Search for the cell housing the specified text and yield its (X, Y) center coordinate. 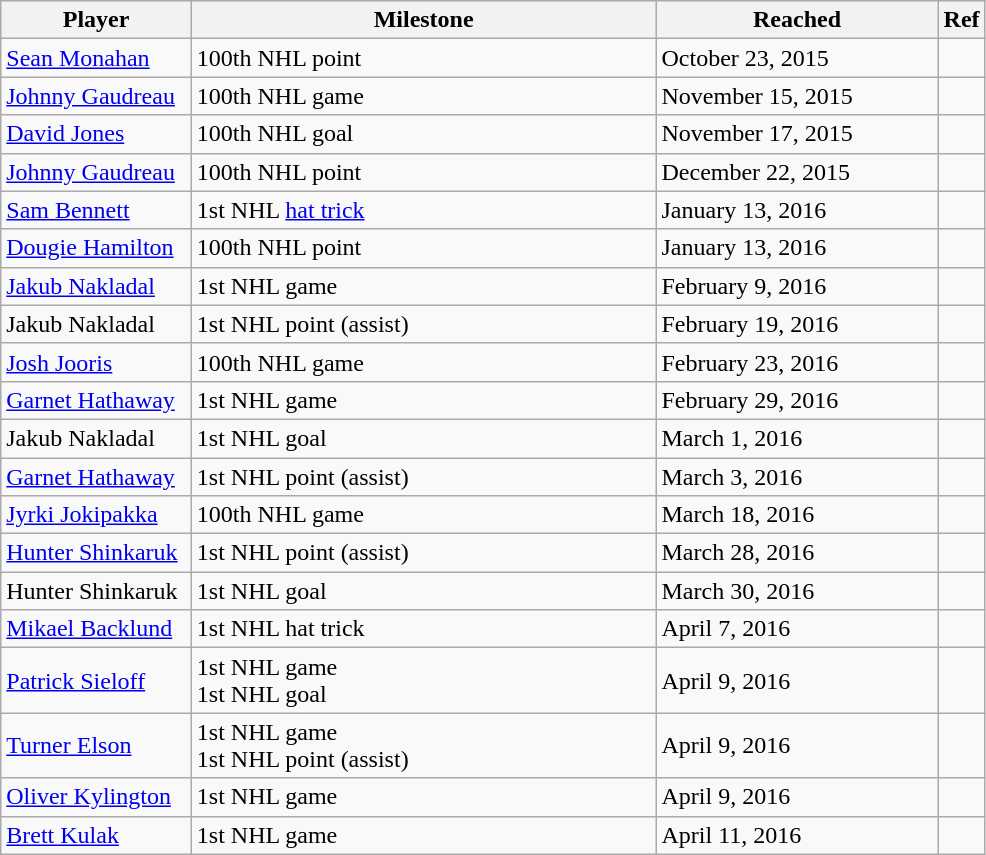
Sean Monahan (96, 58)
Player (96, 20)
February 29, 2016 (797, 400)
February 19, 2016 (797, 324)
November 17, 2015 (797, 134)
100th NHL goal (424, 134)
March 18, 2016 (797, 515)
Mikael Backlund (96, 629)
April 7, 2016 (797, 629)
Dougie Hamilton (96, 248)
March 28, 2016 (797, 553)
David Jones (96, 134)
Patrick Sieloff (96, 680)
March 1, 2016 (797, 438)
October 23, 2015 (797, 58)
February 9, 2016 (797, 286)
1st NHL game1st NHL point (assist) (424, 746)
1st NHL game1st NHL goal (424, 680)
February 23, 2016 (797, 362)
March 30, 2016 (797, 591)
Ref (962, 20)
Reached (797, 20)
Oliver Kylington (96, 797)
Brett Kulak (96, 835)
December 22, 2015 (797, 172)
April 11, 2016 (797, 835)
Sam Bennett (96, 210)
Turner Elson (96, 746)
Jyrki Jokipakka (96, 515)
Milestone (424, 20)
Josh Jooris (96, 362)
March 3, 2016 (797, 477)
November 15, 2015 (797, 96)
